Identify which cell holds the provided text, then report its [x, y] central coordinate. 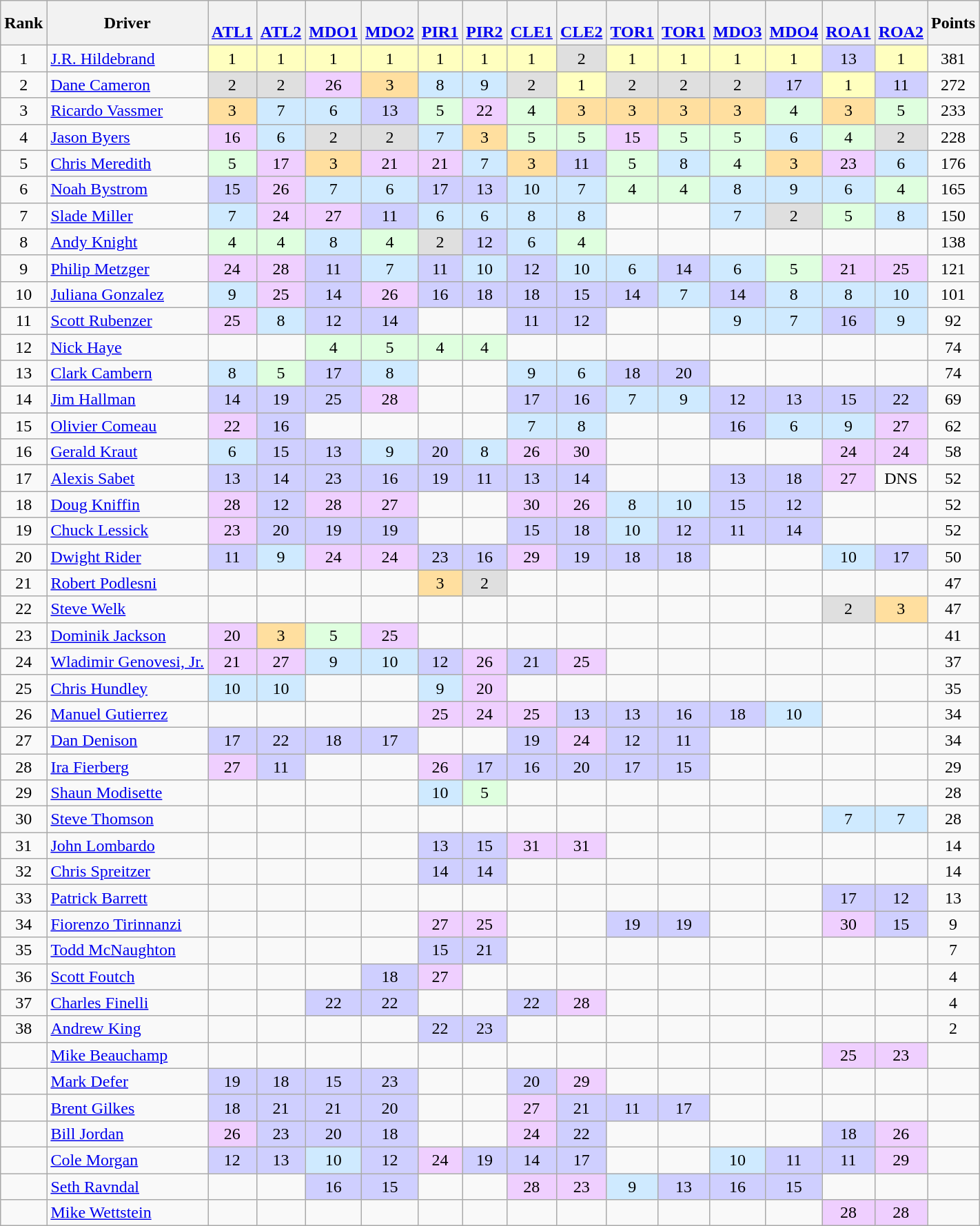
138 [954, 242]
Cole Morgan [127, 1160]
Dominik Jackson [127, 635]
Mark Defer [127, 1081]
Scott Rubenzer [127, 320]
36 [23, 977]
Patrick Barrett [127, 898]
Jim Hallman [127, 400]
92 [954, 320]
41 [954, 635]
Ira Fierberg [127, 767]
381 [954, 59]
Juliana Gonzalez [127, 294]
Ricardo Vassmer [127, 111]
38 [23, 1029]
PIR2 [484, 23]
Olivier Comeau [127, 426]
165 [954, 190]
101 [954, 294]
58 [954, 452]
Nick Haye [127, 347]
Chris Meredith [127, 163]
Mike Wettstein [127, 1213]
Brent Gilkes [127, 1107]
Fiorenzo Tirinnanzi [127, 924]
Mike Beauchamp [127, 1055]
Dane Cameron [127, 85]
MDO4 [794, 23]
John Lombardo [127, 846]
33 [23, 898]
Alexis Sabet [127, 478]
Jason Byers [127, 137]
Points [954, 23]
DNS [901, 478]
121 [954, 268]
176 [954, 163]
Seth Ravndal [127, 1186]
CLE2 [582, 23]
Chris Spreitzer [127, 872]
J.R. Hildebrand [127, 59]
Andy Knight [127, 242]
ATL2 [281, 23]
Chris Hundley [127, 688]
Dan Denison [127, 740]
Noah Bystrom [127, 190]
Gerald Kraut [127, 452]
Wladimir Genovesi, Jr. [127, 662]
Manuel Gutierrez [127, 714]
PIR1 [440, 23]
Andrew King [127, 1029]
ATL1 [233, 23]
MDO1 [334, 23]
MDO3 [737, 23]
228 [954, 137]
150 [954, 216]
Todd McNaughton [127, 950]
Clark Cambern [127, 374]
62 [954, 426]
50 [954, 557]
Robert Podlesni [127, 583]
Dwight Rider [127, 557]
Charles Finelli [127, 1003]
Scott Foutch [127, 977]
CLE1 [531, 23]
Shaun Modisette [127, 793]
MDO2 [390, 23]
Slade Miller [127, 216]
Driver [127, 23]
ROA1 [848, 23]
Chuck Lessick [127, 531]
ROA2 [901, 23]
Rank [23, 23]
272 [954, 85]
Steve Thomson [127, 819]
Steve Welk [127, 609]
32 [23, 872]
233 [954, 111]
69 [954, 400]
Bill Jordan [127, 1134]
Doug Kniffin [127, 504]
Philip Metzger [127, 268]
